Return the [x, y] coordinate for the center point of the cell that contains the specified text.  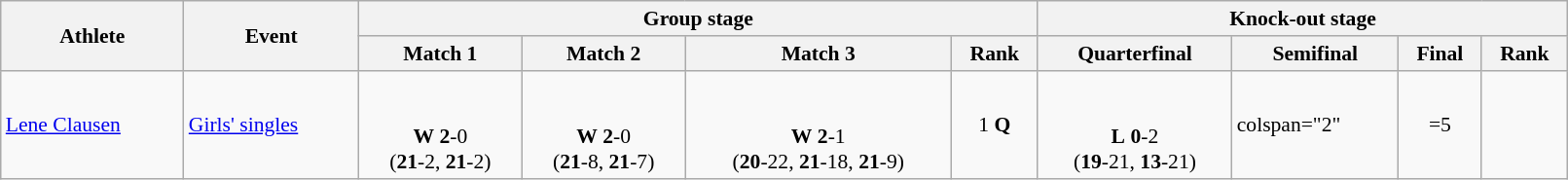
=5 [1440, 125]
Girls' singles [272, 125]
Athlete [92, 35]
Lene Clausen [92, 125]
W 2-0 (21-8, 21-7) [603, 125]
Final [1440, 54]
Quarterfinal [1135, 54]
Semifinal [1316, 54]
1 Q [995, 125]
W 2-1 (20-22, 21-18, 21-9) [818, 125]
Match 2 [603, 54]
Knock-out stage [1302, 18]
Match 1 [440, 54]
colspan="2" [1316, 125]
Event [272, 35]
Match 3 [818, 54]
W 2-0 (21-2, 21-2) [440, 125]
L 0-2 (19-21, 13-21) [1135, 125]
Group stage [698, 18]
